Search for the cell housing the specified text and yield its [X, Y] center coordinate. 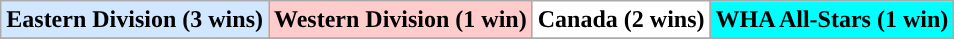
Western Division (1 win) [400, 20]
Canada (2 wins) [621, 20]
Eastern Division (3 wins) [135, 20]
WHA All-Stars (1 win) [832, 20]
